Return the (X, Y) coordinate for the center point of the cell that contains the specified text.  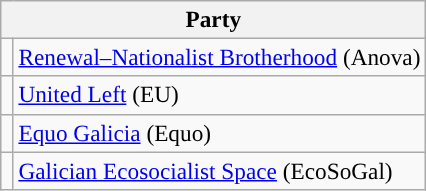
Equo Galicia (Equo) (220, 133)
United Left (EU) (220, 95)
Galician Ecosocialist Space (EcoSoGal) (220, 170)
Party (214, 19)
Renewal–Nationalist Brotherhood (Anova) (220, 57)
